Locate the cell with the specified text and output its (x, y) center coordinate. 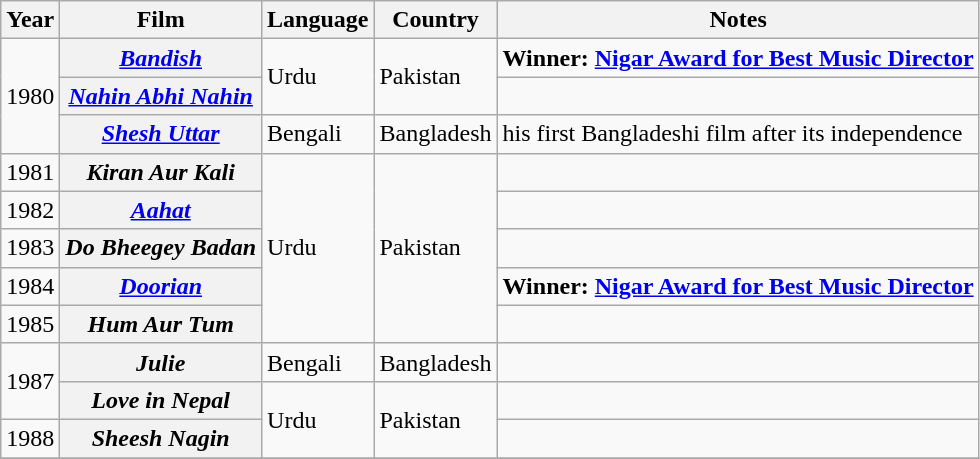
Kiran Aur Kali (161, 172)
Notes (738, 20)
Shesh Uttar (161, 134)
Hum Aur Tum (161, 324)
Film (161, 20)
Love in Nepal (161, 400)
1984 (30, 286)
Year (30, 20)
Do Bheegey Badan (161, 248)
Sheesh Nagin (161, 438)
Julie (161, 362)
1980 (30, 96)
1985 (30, 324)
1982 (30, 210)
Bandish (161, 58)
1987 (30, 381)
1988 (30, 438)
Country (436, 20)
his first Bangladeshi film after its independence (738, 134)
Doorian (161, 286)
1981 (30, 172)
Language (318, 20)
1983 (30, 248)
Nahin Abhi Nahin (161, 96)
Aahat (161, 210)
